Capture the cell that displays the provided text and extract its [X, Y] central coordinate. 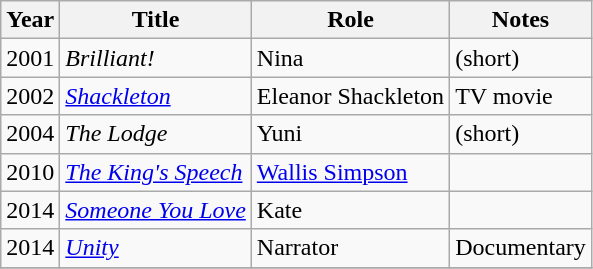
Someone You Love [156, 210]
Wallis Simpson [350, 172]
2010 [30, 172]
Nina [350, 58]
2004 [30, 134]
Title [156, 20]
Notes [521, 20]
The King's Speech [156, 172]
Documentary [521, 248]
Shackleton [156, 96]
Unity [156, 248]
Brilliant! [156, 58]
Year [30, 20]
The Lodge [156, 134]
2001 [30, 58]
Eleanor Shackleton [350, 96]
2002 [30, 96]
Narrator [350, 248]
TV movie [521, 96]
Yuni [350, 134]
Kate [350, 210]
Role [350, 20]
